For the text-containing cell, return its midpoint in (x, y) coordinate format. 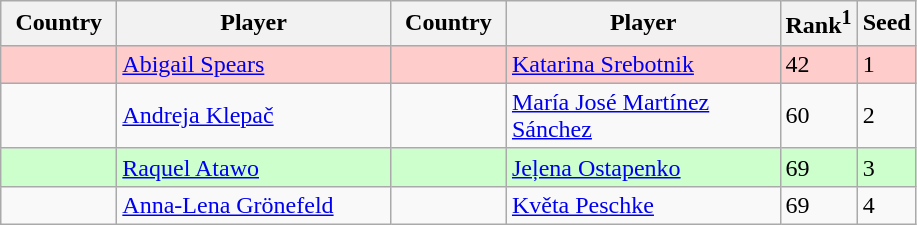
Andreja Klepač (254, 116)
Seed (886, 24)
Jeļena Ostapenko (643, 167)
4 (886, 205)
60 (818, 116)
Květa Peschke (643, 205)
Rank1 (818, 24)
1 (886, 64)
Abigail Spears (254, 64)
42 (818, 64)
2 (886, 116)
Anna-Lena Grönefeld (254, 205)
Katarina Srebotnik (643, 64)
María José Martínez Sánchez (643, 116)
Raquel Atawo (254, 167)
3 (886, 167)
